Extract the (X, Y) coordinate from the center of the cell holding the provided text.  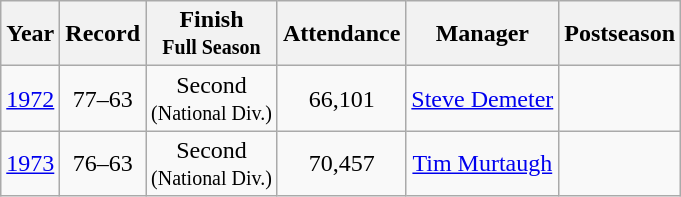
76–63 (103, 164)
Tim Murtaugh (482, 164)
Year (30, 34)
Finish Full Season (212, 34)
1973 (30, 164)
70,457 (341, 164)
1972 (30, 98)
77–63 (103, 98)
Manager (482, 34)
66,101 (341, 98)
Postseason (620, 34)
Attendance (341, 34)
Steve Demeter (482, 98)
Record (103, 34)
